Output the (X, Y) coordinate of the center of the cell containing the given text.  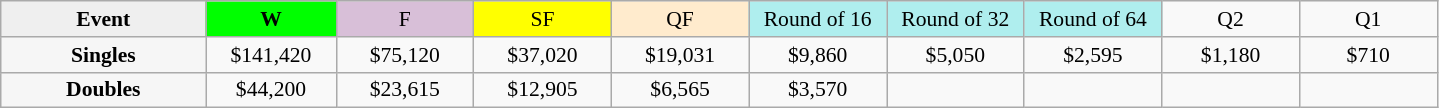
F (405, 19)
Round of 32 (955, 19)
$19,031 (680, 55)
Doubles (104, 90)
Q2 (1231, 19)
$1,180 (1231, 55)
SF (543, 19)
$75,120 (405, 55)
$710 (1368, 55)
$23,615 (405, 90)
Round of 64 (1093, 19)
$6,565 (680, 90)
$141,420 (271, 55)
$2,595 (1093, 55)
$44,200 (271, 90)
Round of 16 (818, 19)
$9,860 (818, 55)
Singles (104, 55)
Q1 (1368, 19)
QF (680, 19)
Event (104, 19)
$5,050 (955, 55)
$3,570 (818, 90)
$37,020 (543, 55)
$12,905 (543, 90)
W (271, 19)
